Return [X, Y] of the center of cell containing provided text 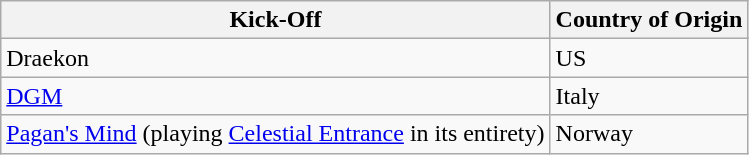
Italy [649, 96]
Pagan's Mind (playing Celestial Entrance in its entirety) [276, 134]
Country of Origin [649, 20]
US [649, 58]
Norway [649, 134]
Kick-Off [276, 20]
Draekon [276, 58]
DGM [276, 96]
